Extract the (X, Y) coordinate from the center of the cell holding the provided text.  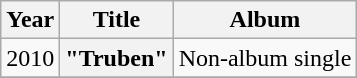
"Truben" (116, 58)
Year (30, 20)
Album (265, 20)
Non-album single (265, 58)
Title (116, 20)
2010 (30, 58)
